Return [X, Y] of the center of cell containing provided text 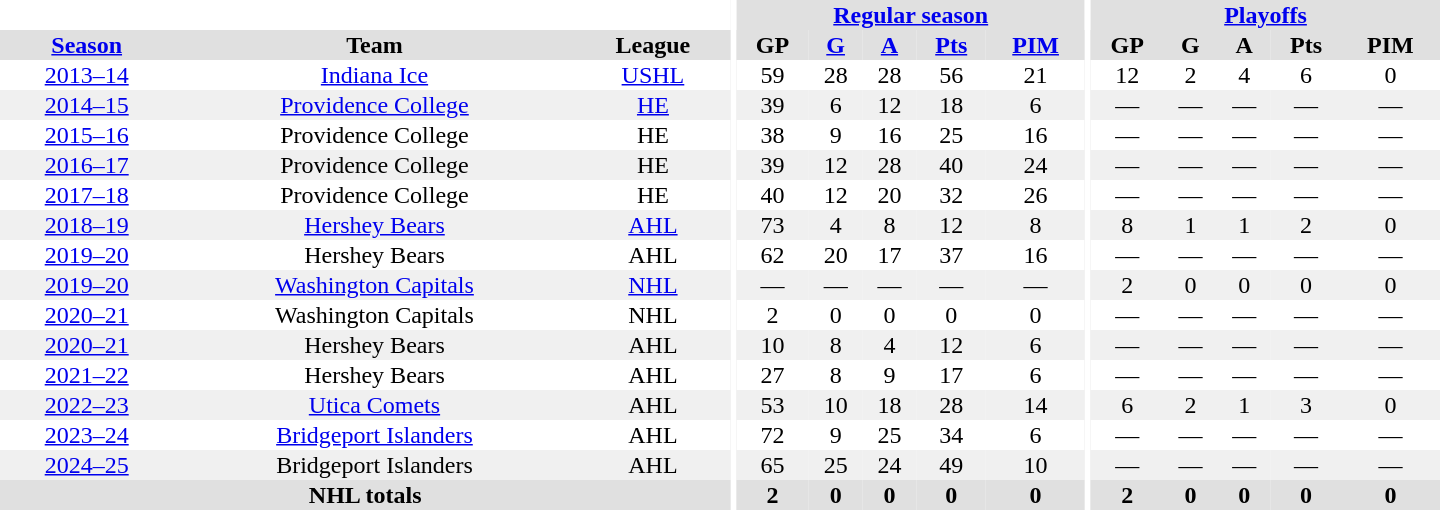
32 [951, 195]
2024–25 [86, 465]
26 [1036, 195]
49 [951, 465]
37 [951, 255]
27 [772, 375]
14 [1036, 405]
NHL totals [365, 495]
Indiana Ice [374, 75]
73 [772, 225]
2018–19 [86, 225]
2015–16 [86, 135]
2022–23 [86, 405]
56 [951, 75]
34 [951, 435]
2013–14 [86, 75]
62 [772, 255]
2014–15 [86, 105]
2017–18 [86, 195]
Regular season [910, 15]
3 [1306, 405]
Utica Comets [374, 405]
2021–22 [86, 375]
Season [86, 45]
53 [772, 405]
72 [772, 435]
League [654, 45]
38 [772, 135]
59 [772, 75]
65 [772, 465]
2016–17 [86, 165]
21 [1036, 75]
USHL [654, 75]
Playoffs [1266, 15]
Team [374, 45]
2023–24 [86, 435]
